Locate the cell with the specified text and output its [x, y] center coordinate. 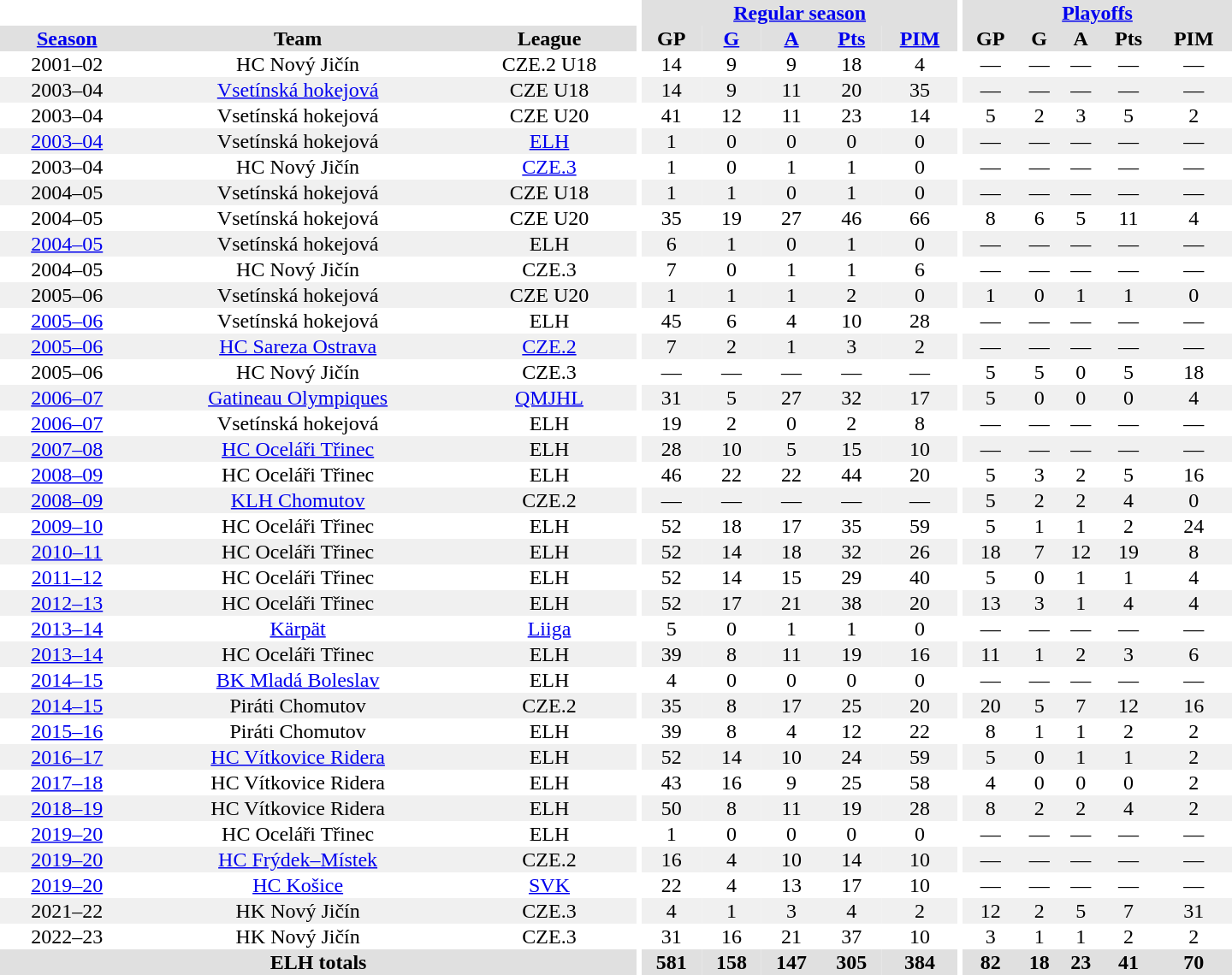
Playoffs [1097, 13]
29 [851, 577]
Regular season [800, 13]
ELH totals [318, 962]
581 [672, 962]
HC Sareza Ostrava [298, 346]
2015–16 [67, 731]
2007–08 [67, 449]
2016–17 [67, 757]
40 [919, 577]
QMJHL [549, 398]
BK Mladá Boleslav [298, 680]
2010–11 [67, 552]
KLH Chomutov [298, 500]
2018–19 [67, 808]
158 [731, 962]
2001–02 [67, 64]
66 [919, 218]
SVK [549, 885]
44 [851, 475]
2022–23 [67, 937]
CZE.2 U18 [549, 64]
45 [672, 321]
305 [851, 962]
26 [919, 552]
384 [919, 962]
League [549, 38]
HC Frýdek–Místek [298, 860]
2012–13 [67, 603]
37 [851, 937]
2009–10 [67, 526]
2021–22 [67, 911]
HC Košice [298, 885]
70 [1194, 962]
38 [851, 603]
Kärpät [298, 629]
50 [672, 808]
82 [991, 962]
Liiga [549, 629]
Team [298, 38]
2011–12 [67, 577]
Season [67, 38]
43 [672, 783]
2017–18 [67, 783]
147 [791, 962]
58 [919, 783]
Gatineau Olympiques [298, 398]
